Scan for the cell matching the given text and deliver its [X, Y] coordinate at center. 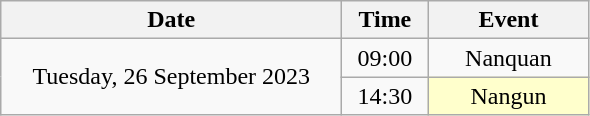
14:30 [385, 96]
Date [172, 20]
09:00 [385, 58]
Nanquan [508, 58]
Tuesday, 26 September 2023 [172, 77]
Nangun [508, 96]
Time [385, 20]
Event [508, 20]
